Output the (x, y) coordinate of the center of the cell containing the given text.  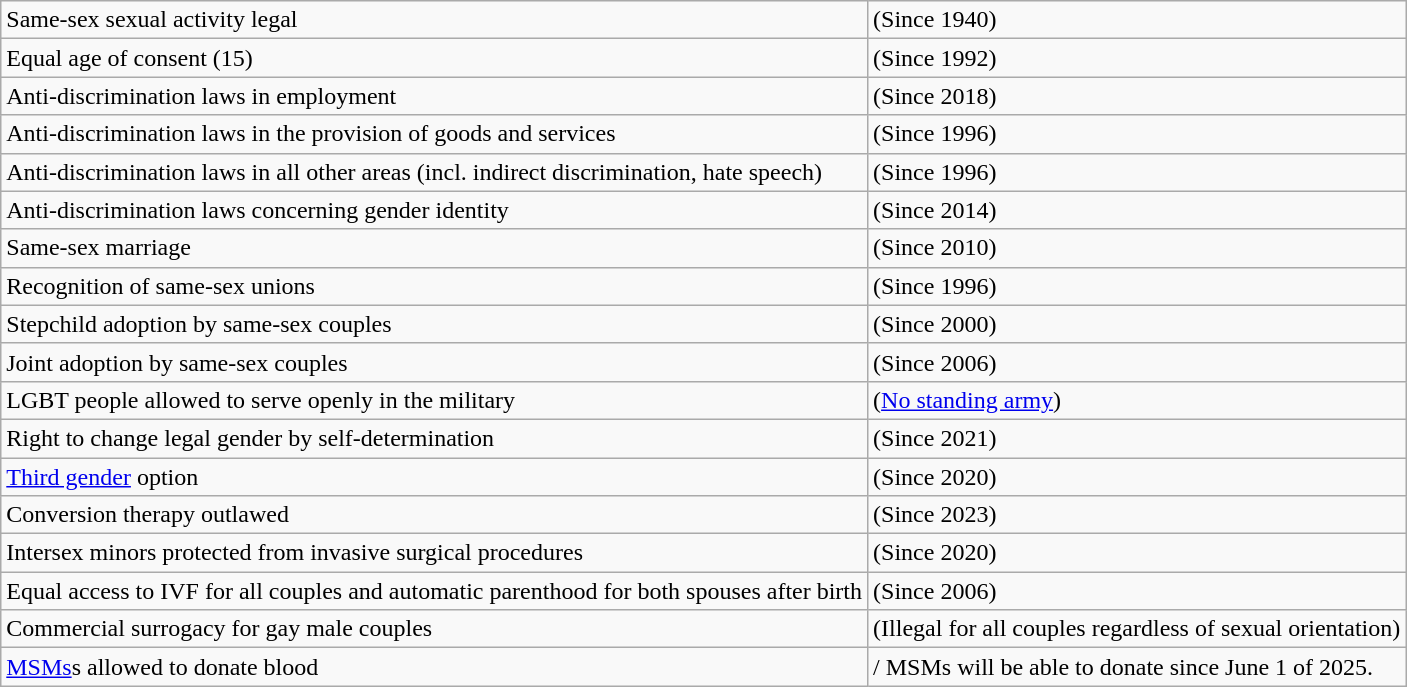
Equal age of consent (15) (434, 58)
Third gender option (434, 477)
Equal access to IVF for all couples and automatic parenthood for both spouses after birth (434, 591)
Intersex minors protected from invasive surgical procedures (434, 553)
Anti-discrimination laws in employment (434, 96)
(Since 2023) (1137, 515)
(Since 2000) (1137, 324)
(Since 1992) (1137, 58)
Conversion therapy outlawed (434, 515)
Commercial surrogacy for gay male couples (434, 629)
(No standing army) (1137, 400)
Anti-discrimination laws concerning gender identity (434, 210)
(Since 1940) (1137, 20)
(Since 2021) (1137, 438)
(Since 2014) (1137, 210)
Stepchild adoption by same-sex couples (434, 324)
(Illegal for all couples regardless of sexual orientation) (1137, 629)
Same-sex marriage (434, 248)
(Since 2018) (1137, 96)
Anti-discrimination laws in all other areas (incl. indirect discrimination, hate speech) (434, 172)
Anti-discrimination laws in the provision of goods and services (434, 134)
/ MSMs will be able to donate since June 1 of 2025. (1137, 667)
Recognition of same-sex unions (434, 286)
(Since 2010) (1137, 248)
LGBT people allowed to serve openly in the military (434, 400)
Joint adoption by same-sex couples (434, 362)
Right to change legal gender by self-determination (434, 438)
Same-sex sexual activity legal (434, 20)
MSMss allowed to donate blood (434, 667)
